Return the (x, y) coordinate for the center point of the cell that contains the specified text.  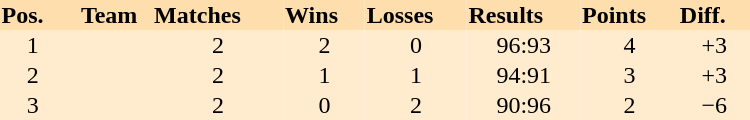
−6 (714, 105)
Losses (416, 15)
Points (629, 15)
90:96 (524, 105)
Diff. (714, 15)
Pos. (33, 15)
4 (629, 45)
96:93 (524, 45)
Team (110, 15)
Results (524, 15)
Matches (218, 15)
Wins (325, 15)
94:91 (524, 75)
